Detect which cell encompasses the target text, then output its (x, y) center coordinate. 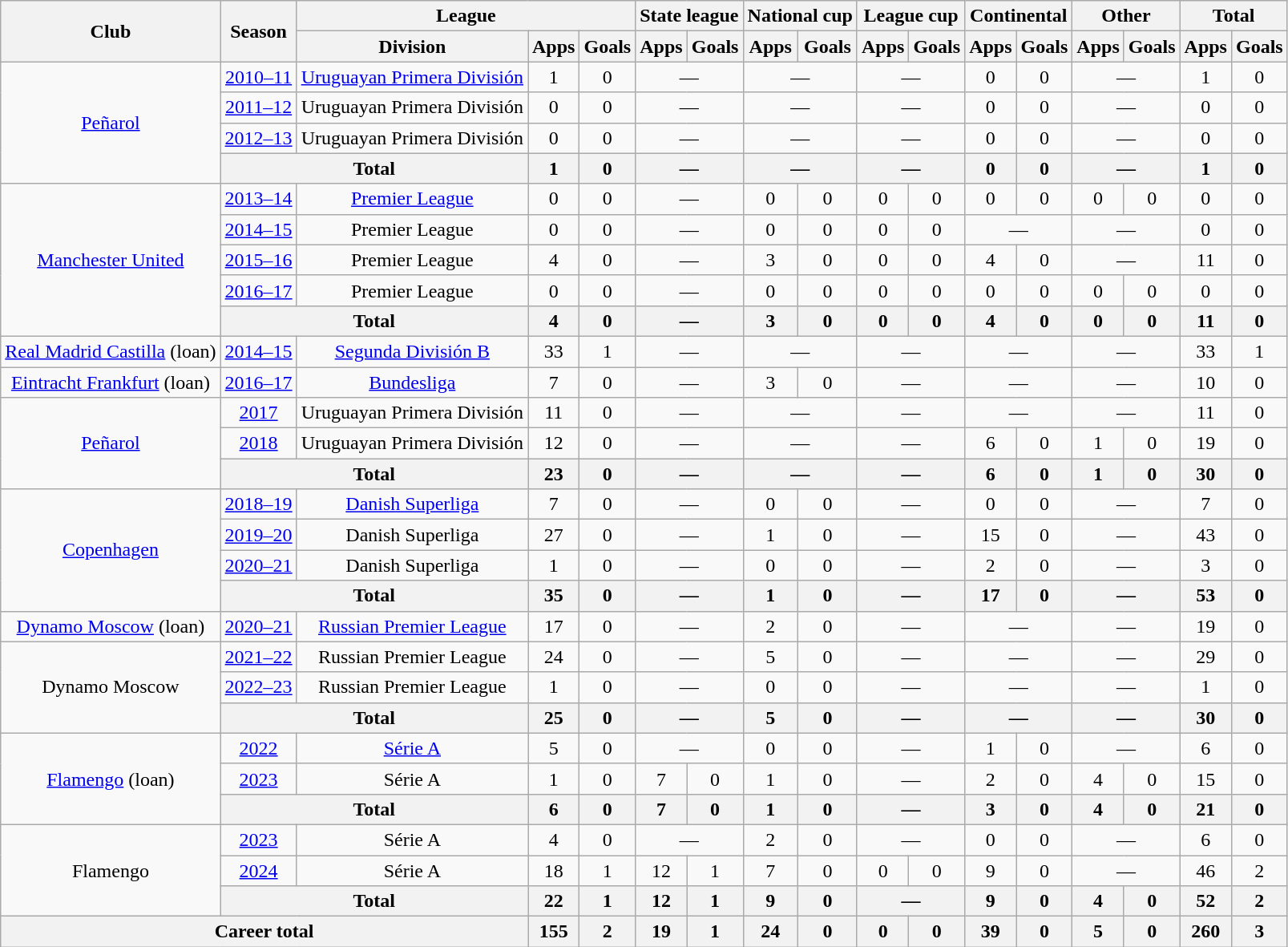
2018–19 (258, 504)
Manchester United (111, 260)
Bundesliga (412, 382)
2022–23 (258, 687)
2024 (258, 870)
Eintracht Frankfurt (loan) (111, 382)
2019–20 (258, 535)
46 (1205, 870)
2013–14 (258, 199)
22 (553, 901)
155 (553, 932)
260 (1205, 932)
2022 (258, 748)
23 (553, 474)
52 (1205, 901)
Flamengo (loan) (111, 779)
18 (553, 870)
Copenhagen (111, 550)
2015–16 (258, 260)
National cup (800, 16)
Real Madrid Castilla (loan) (111, 351)
League cup (910, 16)
Dynamo Moscow (111, 687)
2012–13 (258, 138)
League (466, 16)
53 (1205, 596)
Season (258, 31)
10 (1205, 382)
25 (553, 718)
Other (1126, 16)
21 (1205, 809)
Career total (264, 932)
2018 (258, 443)
2010–11 (258, 77)
29 (1205, 657)
State league (689, 16)
2011–12 (258, 107)
35 (553, 596)
2017 (258, 413)
Segunda División B (412, 351)
Division (412, 47)
2021–22 (258, 657)
Flamengo (111, 870)
Dynamo Moscow (loan) (111, 626)
39 (991, 932)
43 (1205, 535)
Continental (1019, 16)
Club (111, 31)
27 (553, 535)
